Search for the cell housing the specified text and yield its (X, Y) center coordinate. 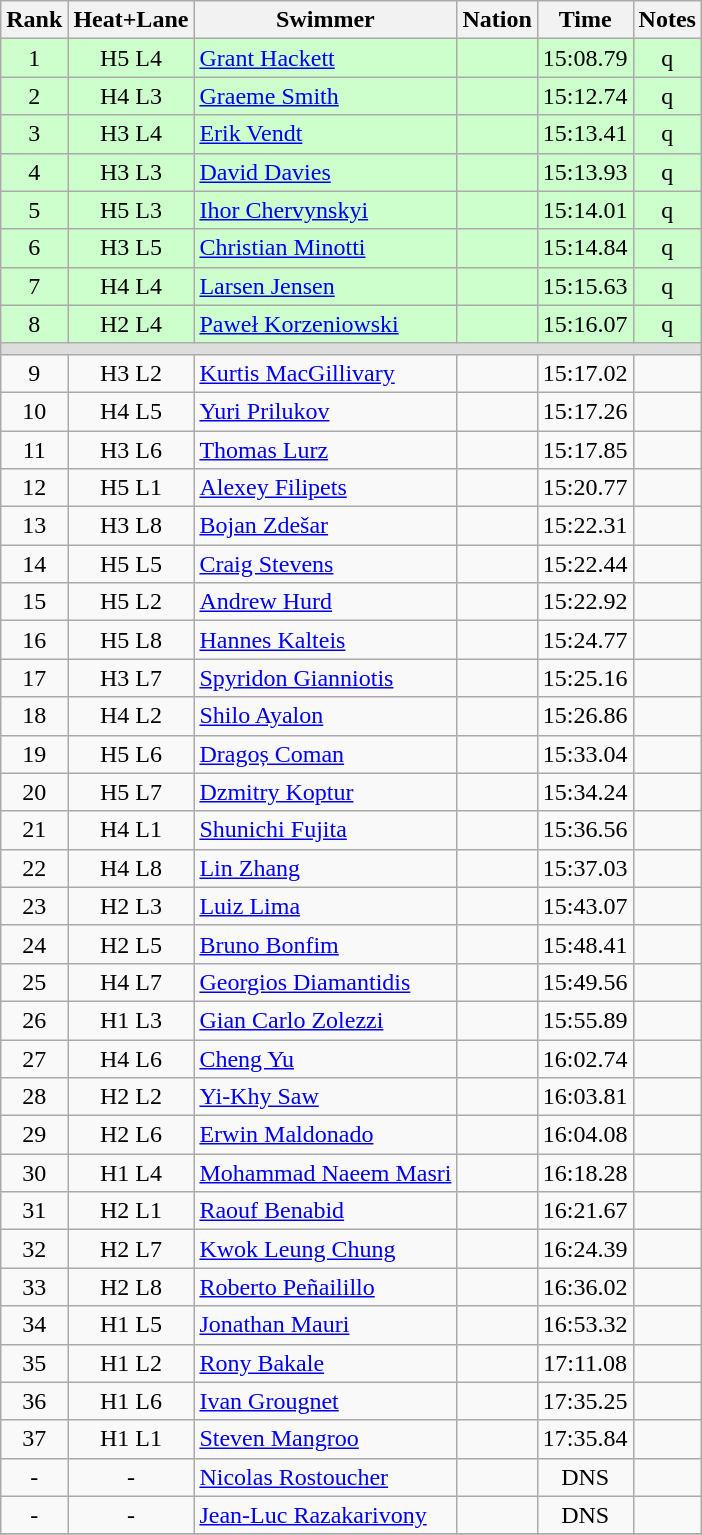
Yi-Khy Saw (326, 1097)
8 (34, 324)
H2 L3 (131, 906)
H5 L2 (131, 602)
Thomas Lurz (326, 449)
Swimmer (326, 20)
H2 L6 (131, 1135)
15:12.74 (585, 96)
15:49.56 (585, 982)
Andrew Hurd (326, 602)
Time (585, 20)
17 (34, 678)
24 (34, 944)
15:16.07 (585, 324)
17:11.08 (585, 1363)
25 (34, 982)
David Davies (326, 172)
7 (34, 286)
Nicolas Rostoucher (326, 1477)
Erik Vendt (326, 134)
Notes (667, 20)
H5 L5 (131, 564)
16:02.74 (585, 1059)
37 (34, 1439)
16:53.32 (585, 1325)
15 (34, 602)
Jonathan Mauri (326, 1325)
5 (34, 210)
16 (34, 640)
15:13.93 (585, 172)
Gian Carlo Zolezzi (326, 1020)
Hannes Kalteis (326, 640)
15:24.77 (585, 640)
H3 L2 (131, 373)
Yuri Prilukov (326, 411)
15:08.79 (585, 58)
Bruno Bonfim (326, 944)
11 (34, 449)
H4 L8 (131, 868)
31 (34, 1211)
16:21.67 (585, 1211)
Erwin Maldonado (326, 1135)
H2 L7 (131, 1249)
H2 L2 (131, 1097)
29 (34, 1135)
Mohammad Naeem Masri (326, 1173)
Jean-Luc Razakarivony (326, 1515)
15:13.41 (585, 134)
30 (34, 1173)
H3 L6 (131, 449)
15:17.85 (585, 449)
20 (34, 792)
Kwok Leung Chung (326, 1249)
Dragoș Coman (326, 754)
26 (34, 1020)
H5 L1 (131, 488)
Kurtis MacGillivary (326, 373)
H5 L8 (131, 640)
17:35.25 (585, 1401)
H4 L6 (131, 1059)
Larsen Jensen (326, 286)
14 (34, 564)
H4 L3 (131, 96)
H5 L6 (131, 754)
Christian Minotti (326, 248)
Paweł Korzeniowski (326, 324)
16:04.08 (585, 1135)
15:34.24 (585, 792)
Nation (497, 20)
16:24.39 (585, 1249)
17:35.84 (585, 1439)
1 (34, 58)
Dzmitry Koptur (326, 792)
16:36.02 (585, 1287)
H2 L5 (131, 944)
15:43.07 (585, 906)
Cheng Yu (326, 1059)
15:25.16 (585, 678)
33 (34, 1287)
H5 L4 (131, 58)
18 (34, 716)
Ivan Grougnet (326, 1401)
H3 L4 (131, 134)
H3 L3 (131, 172)
H1 L5 (131, 1325)
Lin Zhang (326, 868)
Luiz Lima (326, 906)
15:17.26 (585, 411)
34 (34, 1325)
15:22.44 (585, 564)
15:14.84 (585, 248)
H1 L4 (131, 1173)
Ihor Chervynskyi (326, 210)
21 (34, 830)
H3 L8 (131, 526)
Steven Mangroo (326, 1439)
22 (34, 868)
Grant Hackett (326, 58)
Heat+Lane (131, 20)
H4 L4 (131, 286)
3 (34, 134)
Graeme Smith (326, 96)
H4 L1 (131, 830)
Alexey Filipets (326, 488)
12 (34, 488)
H4 L5 (131, 411)
H3 L7 (131, 678)
16:03.81 (585, 1097)
28 (34, 1097)
19 (34, 754)
H4 L7 (131, 982)
15:26.86 (585, 716)
15:33.04 (585, 754)
H5 L7 (131, 792)
H1 L6 (131, 1401)
H4 L2 (131, 716)
23 (34, 906)
36 (34, 1401)
Spyridon Gianniotis (326, 678)
H2 L4 (131, 324)
Bojan Zdešar (326, 526)
Rank (34, 20)
H1 L1 (131, 1439)
15:22.31 (585, 526)
6 (34, 248)
15:36.56 (585, 830)
27 (34, 1059)
15:55.89 (585, 1020)
H2 L1 (131, 1211)
H1 L3 (131, 1020)
15:20.77 (585, 488)
Shilo Ayalon (326, 716)
13 (34, 526)
15:22.92 (585, 602)
H2 L8 (131, 1287)
32 (34, 1249)
15:48.41 (585, 944)
15:14.01 (585, 210)
Shunichi Fujita (326, 830)
15:17.02 (585, 373)
16:18.28 (585, 1173)
Roberto Peñailillo (326, 1287)
H1 L2 (131, 1363)
35 (34, 1363)
15:15.63 (585, 286)
10 (34, 411)
H3 L5 (131, 248)
4 (34, 172)
H5 L3 (131, 210)
Georgios Diamantidis (326, 982)
Rony Bakale (326, 1363)
Raouf Benabid (326, 1211)
Craig Stevens (326, 564)
15:37.03 (585, 868)
9 (34, 373)
2 (34, 96)
